Find where the given text appears and provide that cell's center as (x, y) coordinate. 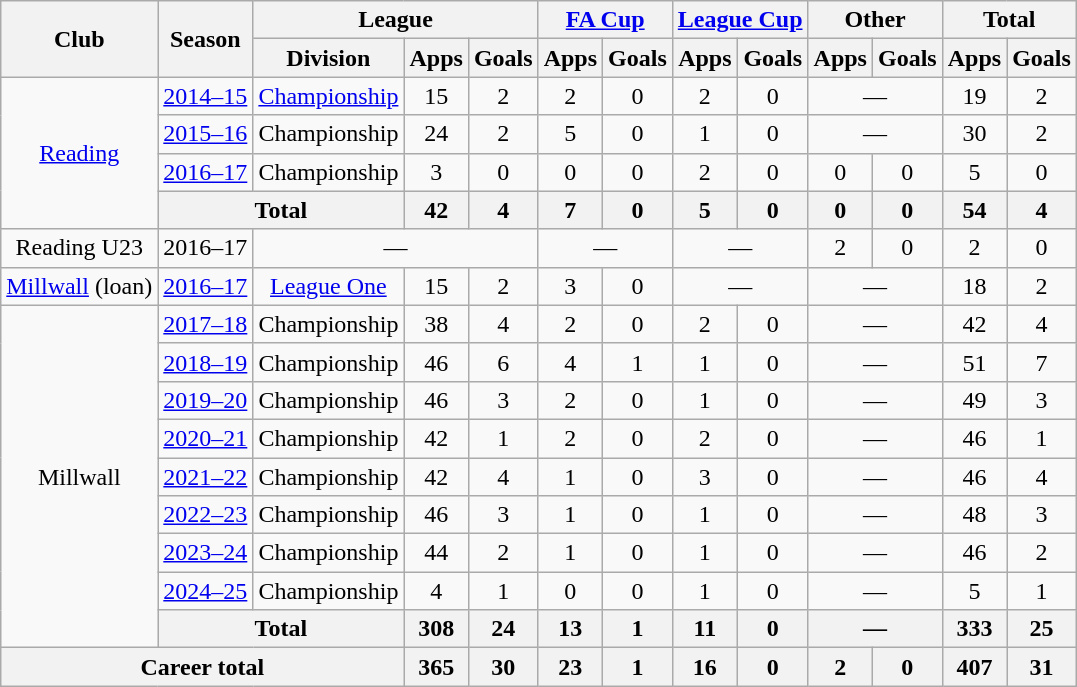
FA Cup (605, 20)
31 (1042, 667)
44 (436, 553)
Reading (80, 153)
League Cup (740, 20)
2018–19 (206, 362)
308 (436, 629)
365 (436, 667)
333 (974, 629)
Season (206, 39)
18 (974, 286)
2015–16 (206, 134)
2021–22 (206, 477)
2024–25 (206, 591)
38 (436, 324)
Career total (202, 667)
League (396, 20)
23 (570, 667)
16 (704, 667)
League One (328, 286)
Millwall (80, 476)
11 (704, 629)
2020–21 (206, 438)
2019–20 (206, 400)
48 (974, 515)
2014–15 (206, 96)
Millwall (loan) (80, 286)
Division (328, 58)
25 (1042, 629)
407 (974, 667)
2022–23 (206, 515)
6 (503, 362)
2023–24 (206, 553)
Other (875, 20)
Club (80, 39)
Reading U23 (80, 248)
2017–18 (206, 324)
51 (974, 362)
13 (570, 629)
49 (974, 400)
54 (974, 210)
19 (974, 96)
